For the text-containing cell, return its midpoint in [X, Y] coordinate format. 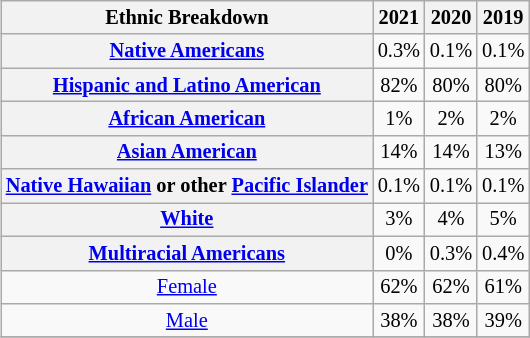
Female [187, 287]
0.4% [503, 253]
Asian American [187, 152]
2020 [451, 18]
3% [399, 220]
2019 [503, 18]
39% [503, 321]
2021 [399, 18]
Native Hawaiian or other Pacific Islander [187, 186]
Multiracial Americans [187, 253]
13% [503, 152]
African American [187, 119]
Ethnic Breakdown [187, 18]
Hispanic and Latino American [187, 85]
White [187, 220]
1% [399, 119]
Male [187, 321]
82% [399, 85]
Native Americans [187, 51]
4% [451, 220]
0% [399, 253]
61% [503, 287]
5% [503, 220]
